Capture the cell that displays the provided text and extract its (x, y) central coordinate. 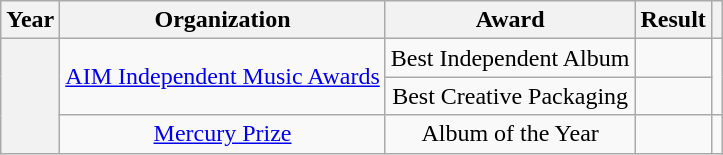
Album of the Year (510, 134)
AIM Independent Music Awards (222, 77)
Best Independent Album (510, 58)
Result (673, 20)
Mercury Prize (222, 134)
Year (30, 20)
Organization (222, 20)
Best Creative Packaging (510, 96)
Award (510, 20)
